Determine the [x, y] coordinate at the center of the cell enclosing the given text.  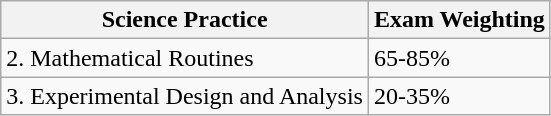
Exam Weighting [459, 20]
2. Mathematical Routines [185, 58]
20-35% [459, 96]
3. Experimental Design and Analysis [185, 96]
65-85% [459, 58]
Science Practice [185, 20]
